Identify which cell holds the provided text, then report its (x, y) central coordinate. 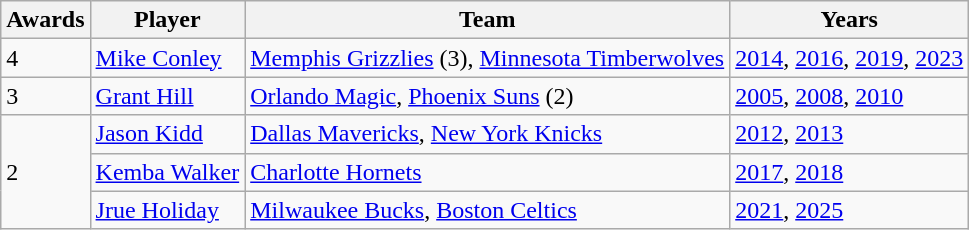
Charlotte Hornets (488, 172)
2012, 2013 (850, 134)
Kemba Walker (168, 172)
Player (168, 20)
Orlando Magic, Phoenix Suns (2) (488, 96)
Years (850, 20)
2017, 2018 (850, 172)
2014, 2016, 2019, 2023 (850, 58)
Awards (46, 20)
4 (46, 58)
Dallas Mavericks, New York Knicks (488, 134)
2021, 2025 (850, 210)
2005, 2008, 2010 (850, 96)
Memphis Grizzlies (3), Minnesota Timberwolves (488, 58)
3 (46, 96)
Mike Conley (168, 58)
Jason Kidd (168, 134)
Jrue Holiday (168, 210)
Milwaukee Bucks, Boston Celtics (488, 210)
Grant Hill (168, 96)
Team (488, 20)
2 (46, 172)
